From the cell containing the given text, extract its center point as (X, Y) coordinate. 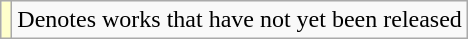
Denotes works that have not yet been released (240, 20)
